Extract the (X, Y) coordinate from the center of the cell holding the provided text.  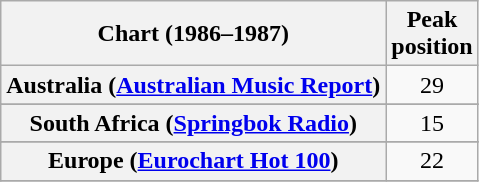
Chart (1986–1987) (194, 34)
Australia (Australian Music Report) (194, 85)
29 (432, 85)
22 (432, 161)
South Africa (Springbok Radio) (194, 123)
Europe (Eurochart Hot 100) (194, 161)
Peakposition (432, 34)
15 (432, 123)
